Identify which cell holds the provided text, then report its [x, y] central coordinate. 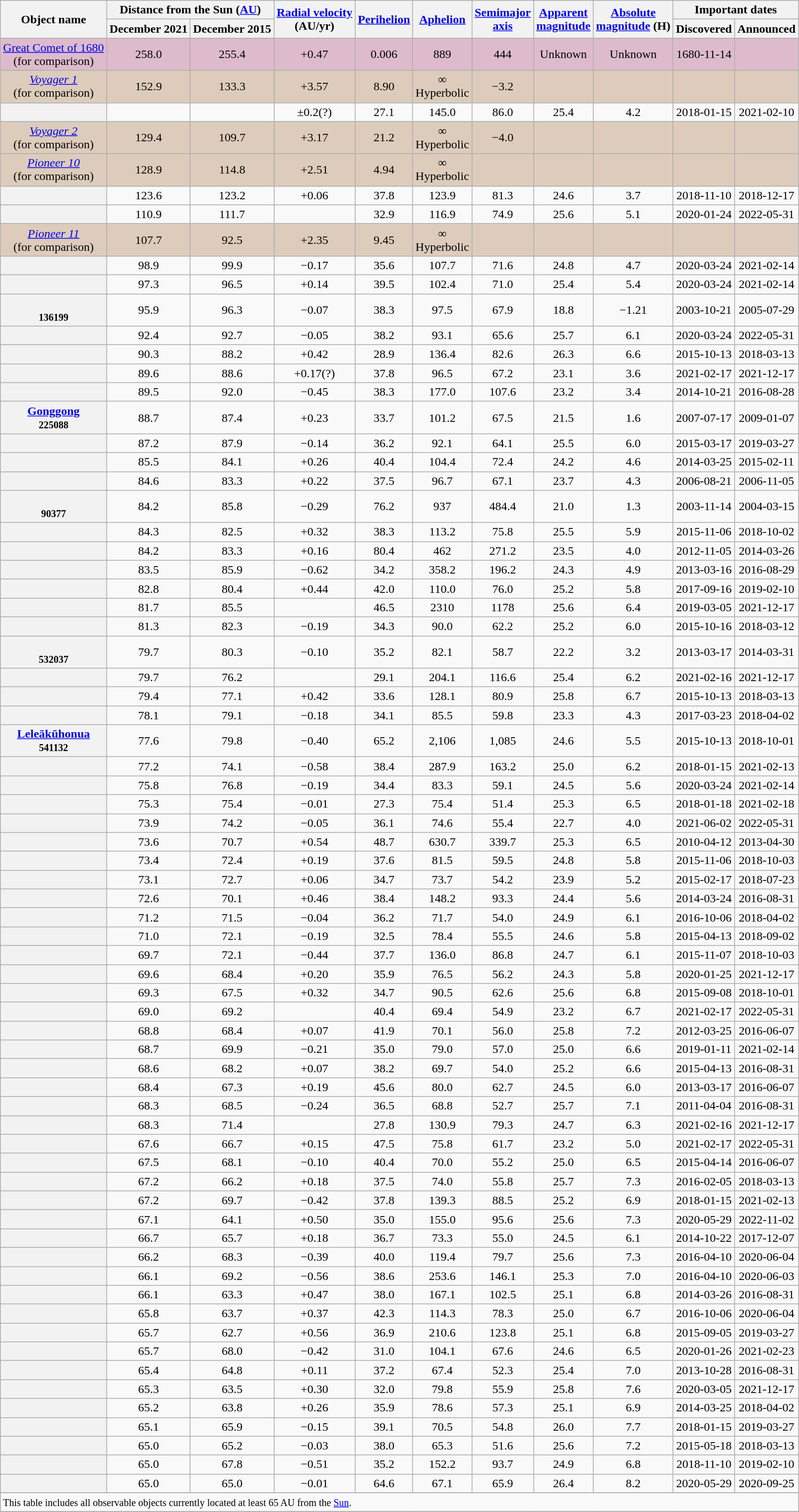
+0.22 [314, 481]
92.5 [232, 240]
2020-06-03 [766, 1276]
5.2 [633, 879]
27.8 [384, 1125]
79.3 [502, 1125]
2019-03-05 [704, 607]
78.6 [442, 1408]
73.7 [442, 879]
62.6 [502, 993]
69.6 [149, 974]
81.7 [149, 607]
82.1 [442, 651]
93.1 [442, 336]
2015-03-17 [704, 443]
104.4 [442, 462]
71.2 [149, 917]
96.7 [442, 481]
−0.58 [314, 766]
63.7 [232, 1314]
2015-09-08 [704, 993]
45.6 [384, 1087]
2010-04-12 [704, 842]
32.9 [384, 214]
Pioneer 11(for comparison) [54, 240]
93.3 [502, 898]
36.7 [384, 1238]
73.1 [149, 879]
Object name [54, 19]
128.9 [149, 170]
Great Comet of 1680(for comparison) [54, 55]
0.006 [384, 55]
This table includes all observable objects currently located at least 65 AU from the Sun. [400, 1502]
2015-05-18 [704, 1446]
2012-11-05 [704, 551]
±0.2(?) [314, 112]
80.0 [442, 1087]
Announced [766, 29]
2022-11-02 [766, 1219]
86.0 [502, 112]
Radial velocity(AU/yr) [314, 19]
+0.56 [314, 1333]
2016-08-28 [766, 392]
34.3 [384, 626]
444 [502, 55]
155.0 [442, 1219]
Absolutemagnitude (H) [633, 19]
2020-01-26 [704, 1351]
−0.45 [314, 392]
2014-10-21 [704, 392]
287.9 [442, 766]
1680-11-14 [704, 55]
77.6 [149, 741]
78.3 [502, 1314]
5.1 [633, 214]
136.0 [442, 955]
−0.40 [314, 741]
136.4 [442, 354]
54.2 [502, 879]
110.9 [149, 214]
+2.35 [314, 240]
41.9 [384, 1031]
139.3 [442, 1200]
87.9 [232, 443]
2007-07-17 [704, 417]
2013-10-28 [704, 1370]
84.3 [149, 532]
2014-10-22 [704, 1238]
167.1 [442, 1295]
2021-02-23 [766, 1351]
93.7 [502, 1464]
2021-06-02 [704, 823]
88.7 [149, 417]
86.8 [502, 955]
89.5 [149, 392]
+0.37 [314, 1314]
71.6 [502, 265]
55.9 [502, 1389]
76.0 [502, 588]
December 2015 [232, 29]
46.5 [384, 607]
48.7 [384, 842]
2016-02-05 [704, 1181]
90.5 [442, 993]
+0.20 [314, 974]
123.8 [502, 1333]
79.4 [149, 697]
92.1 [442, 443]
116.9 [442, 214]
74.9 [502, 214]
68.5 [232, 1106]
4.7 [633, 265]
+0.15 [314, 1144]
6.3 [633, 1125]
Apparentmagnitude [563, 19]
6.4 [633, 607]
7.7 [633, 1427]
2013-04-30 [766, 842]
67.8 [232, 1464]
114.3 [442, 1314]
Perihelion [384, 19]
114.8 [232, 170]
79.0 [442, 1049]
Leleākūhonua541132 [54, 741]
70.7 [232, 842]
4.2 [633, 112]
+3.17 [314, 138]
146.1 [502, 1276]
26.4 [563, 1483]
2015-11-07 [704, 955]
+0.23 [314, 417]
Aphelion [442, 19]
80.9 [502, 697]
2018-09-02 [766, 936]
128.1 [442, 697]
107.6 [502, 392]
51.4 [502, 804]
82.8 [149, 588]
Voyager 1(for comparison) [54, 86]
532037 [54, 651]
2011-04-04 [704, 1106]
71.4 [232, 1125]
22.2 [563, 651]
113.2 [442, 532]
92.4 [149, 336]
74.2 [232, 823]
Voyager 2(for comparison) [54, 138]
1178 [502, 607]
December 2021 [149, 29]
88.6 [232, 373]
87.2 [149, 443]
76.5 [442, 974]
37.7 [384, 955]
358.2 [442, 570]
88.2 [232, 354]
36.9 [384, 1333]
2005-07-29 [766, 309]
9.45 [384, 240]
85.8 [232, 507]
109.7 [232, 138]
65.8 [149, 1314]
95.6 [502, 1219]
63.5 [232, 1389]
98.9 [149, 265]
28.9 [384, 354]
104.1 [442, 1351]
68.0 [232, 1351]
339.7 [502, 842]
42.0 [384, 588]
92.0 [232, 392]
76.8 [232, 785]
62.2 [502, 626]
55.2 [502, 1163]
68.1 [232, 1163]
37.2 [384, 1370]
55.4 [502, 823]
2012-03-25 [704, 1031]
97.3 [149, 284]
+2.51 [314, 170]
73.3 [442, 1238]
−0.24 [314, 1106]
36.5 [384, 1106]
630.7 [442, 842]
Semimajoraxis [502, 19]
−0.17 [314, 265]
−0.51 [314, 1464]
73.9 [149, 823]
136199 [54, 309]
22.7 [563, 823]
78.1 [149, 715]
2018-12-17 [766, 195]
52.3 [502, 1370]
+0.14 [314, 284]
18.8 [563, 309]
70.5 [442, 1427]
3.2 [633, 651]
84.1 [232, 462]
34.2 [384, 570]
5.5 [633, 741]
35.6 [384, 265]
−0.07 [314, 309]
2020-01-25 [704, 974]
99.9 [232, 265]
55.0 [502, 1238]
−0.56 [314, 1276]
2018-03-12 [766, 626]
2018-07-23 [766, 879]
Distance from the Sun (AU) [190, 10]
2019-01-11 [704, 1049]
2009-01-07 [766, 417]
59.8 [502, 715]
2020-09-25 [766, 1483]
3.6 [633, 373]
73.6 [149, 842]
63.3 [232, 1295]
68.6 [149, 1068]
21.5 [563, 417]
+0.46 [314, 898]
3.7 [633, 195]
2006-08-21 [704, 481]
4.6 [633, 462]
255.4 [232, 55]
79.1 [232, 715]
4.9 [633, 570]
58.7 [502, 651]
2013-03-16 [704, 570]
2014-03-24 [704, 898]
36.1 [384, 823]
2017-09-16 [704, 588]
2015-02-11 [766, 462]
24.2 [563, 462]
3.4 [633, 392]
2003-10-21 [704, 309]
32.5 [384, 936]
52.7 [502, 1106]
2020-01-24 [704, 214]
38.6 [384, 1276]
47.5 [384, 1144]
68.7 [149, 1049]
−3.2 [502, 86]
102.5 [502, 1295]
1.3 [633, 507]
210.6 [442, 1333]
484.4 [502, 507]
+0.16 [314, 551]
69.4 [442, 1012]
64.8 [232, 1370]
72.7 [232, 879]
2018-10-02 [766, 532]
2004-03-15 [766, 507]
163.2 [502, 766]
42.3 [384, 1314]
80.3 [232, 651]
63.8 [232, 1408]
2006-11-05 [766, 481]
462 [442, 551]
24.4 [563, 898]
152.2 [442, 1464]
+0.44 [314, 588]
8.2 [633, 1483]
+0.11 [314, 1370]
+0.30 [314, 1389]
123.9 [442, 195]
271.2 [502, 551]
111.7 [232, 214]
37.6 [384, 861]
21.2 [384, 138]
82.6 [502, 354]
2015-04-14 [704, 1163]
119.4 [442, 1257]
23.3 [563, 715]
7.1 [633, 1106]
23.5 [563, 551]
74.0 [442, 1181]
29.1 [384, 678]
31.0 [384, 1351]
2020-03-05 [704, 1389]
Important dates [736, 10]
23.7 [563, 481]
7.6 [633, 1389]
2021-02-18 [766, 804]
8.90 [384, 86]
87.4 [232, 417]
2003-11-14 [704, 507]
−0.04 [314, 917]
83.5 [149, 570]
57.3 [502, 1408]
5.0 [633, 1144]
67.9 [502, 309]
51.6 [502, 1446]
65.6 [502, 336]
5.4 [633, 284]
−0.29 [314, 507]
253.6 [442, 1276]
70.0 [442, 1163]
56.0 [502, 1031]
101.2 [442, 417]
40.0 [384, 1257]
123.6 [149, 195]
−0.39 [314, 1257]
32.0 [384, 1389]
2,106 [442, 741]
152.9 [149, 86]
65.4 [149, 1370]
67.3 [232, 1087]
2018-01-18 [704, 804]
67.4 [442, 1370]
−0.62 [314, 570]
57.0 [502, 1049]
116.6 [502, 678]
59.5 [502, 861]
92.7 [232, 336]
258.0 [149, 55]
937 [442, 507]
81.5 [442, 861]
39.5 [384, 284]
Gonggong225088 [54, 417]
78.4 [442, 936]
55.5 [502, 936]
−0.44 [314, 955]
2015-02-17 [704, 879]
59.1 [502, 785]
34.1 [384, 715]
2017-12-07 [766, 1238]
74.6 [442, 823]
−0.15 [314, 1427]
−4.0 [502, 138]
33.7 [384, 417]
+3.57 [314, 86]
123.2 [232, 195]
2310 [442, 607]
27.3 [384, 804]
−0.03 [314, 1446]
77.1 [232, 697]
85.9 [232, 570]
71.5 [232, 917]
69.0 [149, 1012]
1.6 [633, 417]
2015-10-16 [704, 626]
2021-02-10 [766, 112]
96.3 [232, 309]
196.2 [502, 570]
69.9 [232, 1049]
889 [442, 55]
82.3 [232, 626]
Discovered [704, 29]
90377 [54, 507]
64.6 [384, 1483]
2016-08-29 [766, 570]
89.6 [149, 373]
90.3 [149, 354]
84.6 [149, 481]
26.3 [563, 354]
129.4 [149, 138]
23.1 [563, 373]
33.6 [384, 697]
1,085 [502, 741]
97.5 [442, 309]
+0.50 [314, 1219]
148.2 [442, 898]
+0.54 [314, 842]
90.0 [442, 626]
82.5 [232, 532]
75.3 [149, 804]
133.3 [232, 86]
204.1 [442, 678]
95.9 [149, 309]
−1.21 [633, 309]
74.1 [232, 766]
5.9 [633, 532]
34.4 [384, 785]
54.9 [502, 1012]
+0.17(?) [314, 373]
21.0 [563, 507]
65.1 [149, 1427]
4.94 [384, 170]
26.0 [563, 1427]
68.2 [232, 1068]
73.4 [149, 861]
2014-03-31 [766, 651]
69.3 [149, 993]
27.1 [384, 112]
−0.14 [314, 443]
Pioneer 10(for comparison) [54, 170]
177.0 [442, 392]
2015-09-05 [704, 1333]
130.9 [442, 1125]
110.0 [442, 588]
102.4 [442, 284]
72.6 [149, 898]
61.7 [502, 1144]
39.1 [384, 1427]
2017-03-23 [704, 715]
71.7 [442, 917]
145.0 [442, 112]
77.2 [149, 766]
88.5 [502, 1200]
−0.21 [314, 1049]
54.8 [502, 1427]
23.9 [563, 879]
−0.18 [314, 715]
56.2 [502, 974]
55.8 [502, 1181]
